Extract the [x, y] coordinate from the center of the cell holding the provided text.  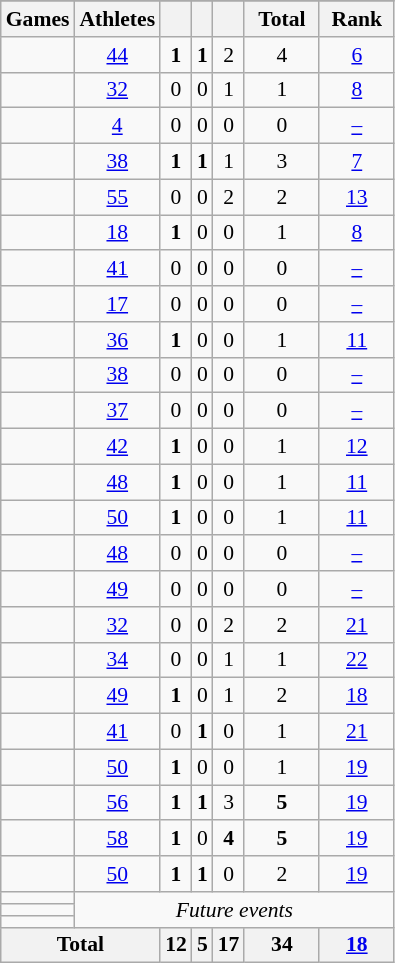
58 [117, 839]
22 [356, 660]
56 [117, 803]
55 [117, 197]
44 [117, 55]
42 [117, 447]
Future events [234, 910]
Games [38, 19]
7 [356, 162]
6 [356, 55]
36 [117, 340]
Rank [356, 19]
37 [117, 411]
13 [356, 197]
Athletes [117, 19]
